Locate the cell with the specified text and output its [x, y] center coordinate. 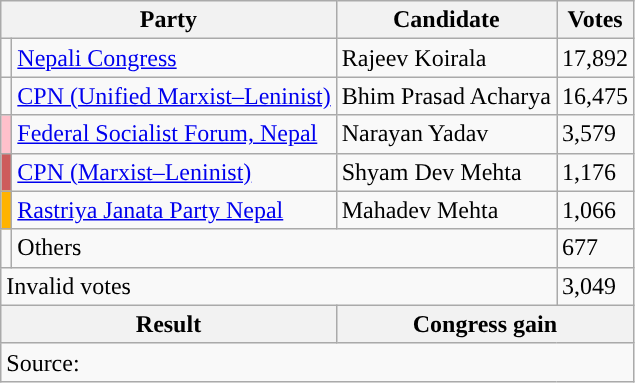
17,892 [596, 58]
Party [168, 20]
16,475 [596, 96]
677 [596, 248]
Source: [318, 362]
CPN (Unified Marxist–Leninist) [174, 96]
Federal Socialist Forum, Nepal [174, 134]
Narayan Yadav [446, 134]
Invalid votes [279, 286]
Rajeev Koirala [446, 58]
Votes [596, 20]
Result [168, 324]
Shyam Dev Mehta [446, 172]
CPN (Marxist–Leninist) [174, 172]
1,066 [596, 210]
3,049 [596, 286]
Candidate [446, 20]
Rastriya Janata Party Nepal [174, 210]
Mahadev Mehta [446, 210]
3,579 [596, 134]
Congress gain [484, 324]
Bhim Prasad Acharya [446, 96]
Nepali Congress [174, 58]
Others [284, 248]
1,176 [596, 172]
